Extract the (x, y) coordinate from the center of the cell holding the provided text.  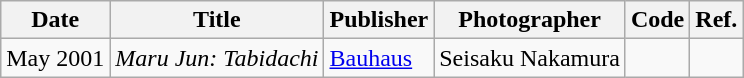
Code (657, 20)
May 2001 (56, 58)
Publisher (379, 20)
Ref. (716, 20)
Date (56, 20)
Bauhaus (379, 58)
Seisaku Nakamura (530, 58)
Maru Jun: Tabidachi (217, 58)
Title (217, 20)
Photographer (530, 20)
